Return the [x, y] coordinate for the center point of the cell that contains the specified text.  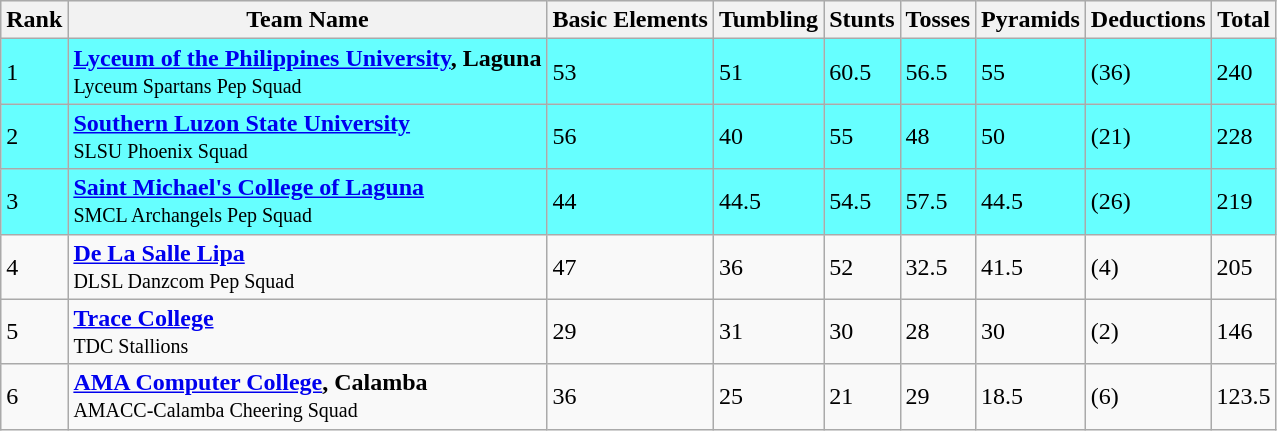
44 [630, 202]
AMA Computer College, Calamba AMACC-Calamba Cheering Squad [308, 396]
6 [34, 396]
18.5 [1031, 396]
60.5 [862, 72]
205 [1244, 266]
47 [630, 266]
56.5 [938, 72]
52 [862, 266]
Total [1244, 20]
54.5 [862, 202]
Stunts [862, 20]
31 [768, 332]
219 [1244, 202]
21 [862, 396]
Trace College TDC Stallions [308, 332]
Tumbling [768, 20]
50 [1031, 136]
Team Name [308, 20]
146 [1244, 332]
123.5 [1244, 396]
3 [34, 202]
De La Salle Lipa DLSL Danzcom Pep Squad [308, 266]
Pyramids [1031, 20]
25 [768, 396]
228 [1244, 136]
Lyceum of the Philippines University, Laguna Lyceum Spartans Pep Squad [308, 72]
2 [34, 136]
(36) [1148, 72]
28 [938, 332]
57.5 [938, 202]
Tosses [938, 20]
40 [768, 136]
(21) [1148, 136]
32.5 [938, 266]
5 [34, 332]
Basic Elements [630, 20]
4 [34, 266]
53 [630, 72]
(6) [1148, 396]
Southern Luzon State University SLSU Phoenix Squad [308, 136]
(2) [1148, 332]
56 [630, 136]
48 [938, 136]
41.5 [1031, 266]
1 [34, 72]
51 [768, 72]
Saint Michael's College of Laguna SMCL Archangels Pep Squad [308, 202]
Deductions [1148, 20]
(4) [1148, 266]
240 [1244, 72]
Rank [34, 20]
(26) [1148, 202]
